Return (X, Y) of the center of cell containing provided text 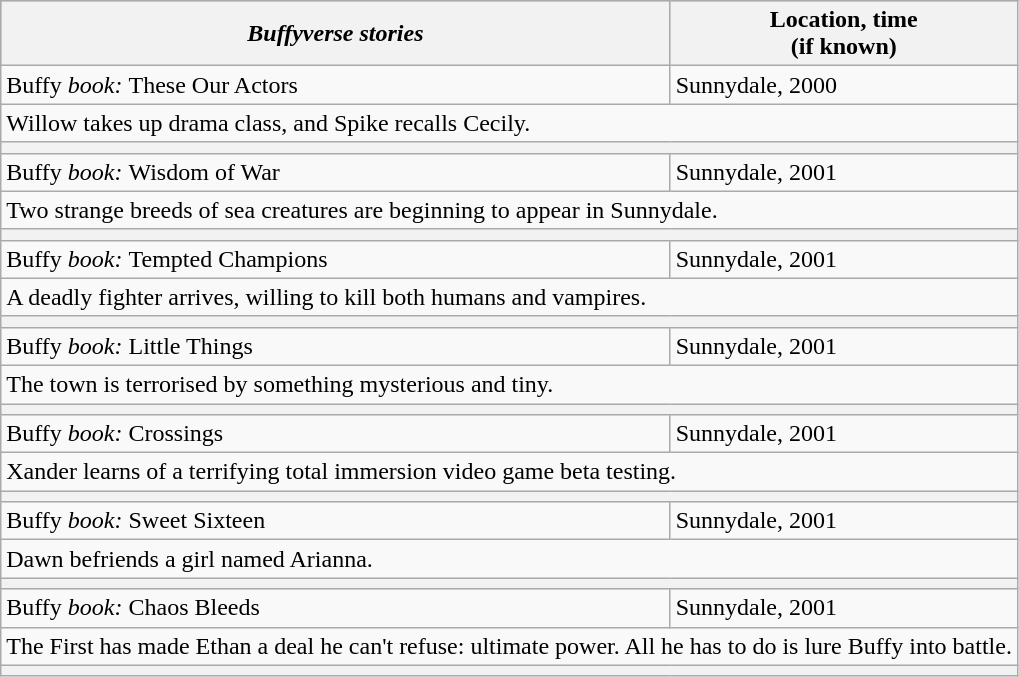
Location, time (if known) (844, 34)
Sunnydale, 2000 (844, 85)
A deadly fighter arrives, willing to kill both humans and vampires. (510, 297)
Buffyverse stories (336, 34)
Buffy book: Little Things (336, 346)
Buffy book: These Our Actors (336, 85)
Xander learns of a terrifying total immersion video game beta testing. (510, 472)
Willow takes up drama class, and Spike recalls Cecily. (510, 123)
The First has made Ethan a deal he can't refuse: ultimate power. All he has to do is lure Buffy into battle. (510, 646)
Buffy book: Crossings (336, 434)
Buffy book: Chaos Bleeds (336, 608)
Buffy book: Wisdom of War (336, 172)
Two strange breeds of sea creatures are beginning to appear in Sunnydale. (510, 210)
Buffy book: Sweet Sixteen (336, 521)
The town is terrorised by something mysterious and tiny. (510, 384)
Buffy book: Tempted Champions (336, 259)
Dawn befriends a girl named Arianna. (510, 559)
